Output the (x, y) coordinate of the center of the cell containing the given text.  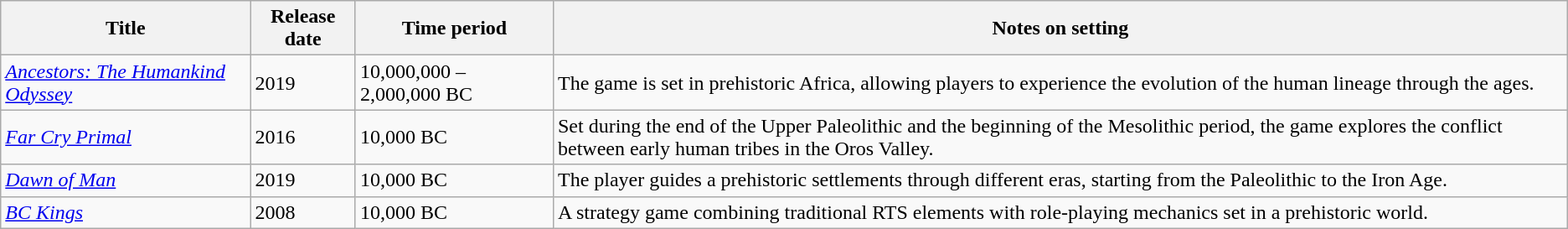
Dawn of Man (126, 180)
Title (126, 29)
A strategy game combining traditional RTS elements with role-playing mechanics set in a prehistoric world. (1060, 212)
2008 (303, 212)
Far Cry Primal (126, 138)
Time period (454, 29)
BC Kings (126, 212)
The player guides a prehistoric settlements through different eras, starting from the Paleolithic to the Iron Age. (1060, 180)
Release date (303, 29)
Ancestors: The Humankind Odyssey (126, 82)
Notes on setting (1060, 29)
2016 (303, 138)
10,000,000 – 2,000,000 BC (454, 82)
The game is set in prehistoric Africa, allowing players to experience the evolution of the human lineage through the ages. (1060, 82)
